Output the (X, Y) coordinate of the center of the cell containing the given text.  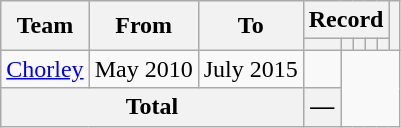
From (144, 26)
Chorley (45, 69)
— (322, 107)
To (250, 26)
Record (346, 20)
May 2010 (144, 69)
Team (45, 26)
July 2015 (250, 69)
Total (152, 107)
